Extract the (X, Y) coordinate from the center of the cell holding the provided text.  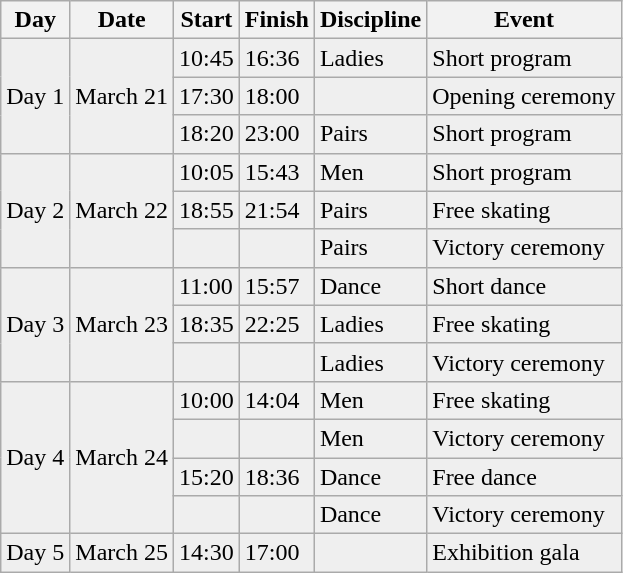
Day 3 (36, 324)
Short dance (524, 286)
10:00 (207, 400)
15:43 (276, 172)
22:25 (276, 324)
14:04 (276, 400)
Event (524, 20)
18:20 (207, 134)
17:30 (207, 96)
Free dance (524, 477)
23:00 (276, 134)
Day 5 (36, 553)
March 25 (122, 553)
March 22 (122, 210)
March 21 (122, 96)
18:00 (276, 96)
Day 4 (36, 457)
Start (207, 20)
Date (122, 20)
11:00 (207, 286)
Day 1 (36, 96)
Exhibition gala (524, 553)
Day (36, 20)
17:00 (276, 553)
18:36 (276, 477)
Finish (276, 20)
10:05 (207, 172)
March 24 (122, 457)
18:35 (207, 324)
16:36 (276, 58)
14:30 (207, 553)
21:54 (276, 210)
15:20 (207, 477)
18:55 (207, 210)
Opening ceremony (524, 96)
15:57 (276, 286)
10:45 (207, 58)
Discipline (370, 20)
Day 2 (36, 210)
March 23 (122, 324)
